Determine the [x, y] coordinate at the center of the cell enclosing the given text.  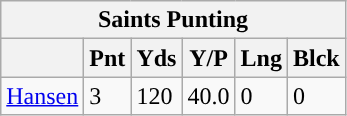
Y/P [208, 58]
Yds [156, 58]
Lng [261, 58]
Pnt [108, 58]
Blck [316, 58]
120 [156, 96]
Hansen [42, 96]
40.0 [208, 96]
3 [108, 96]
Saints Punting [173, 20]
